Determine the (X, Y) coordinate at the center of the cell enclosing the given text.  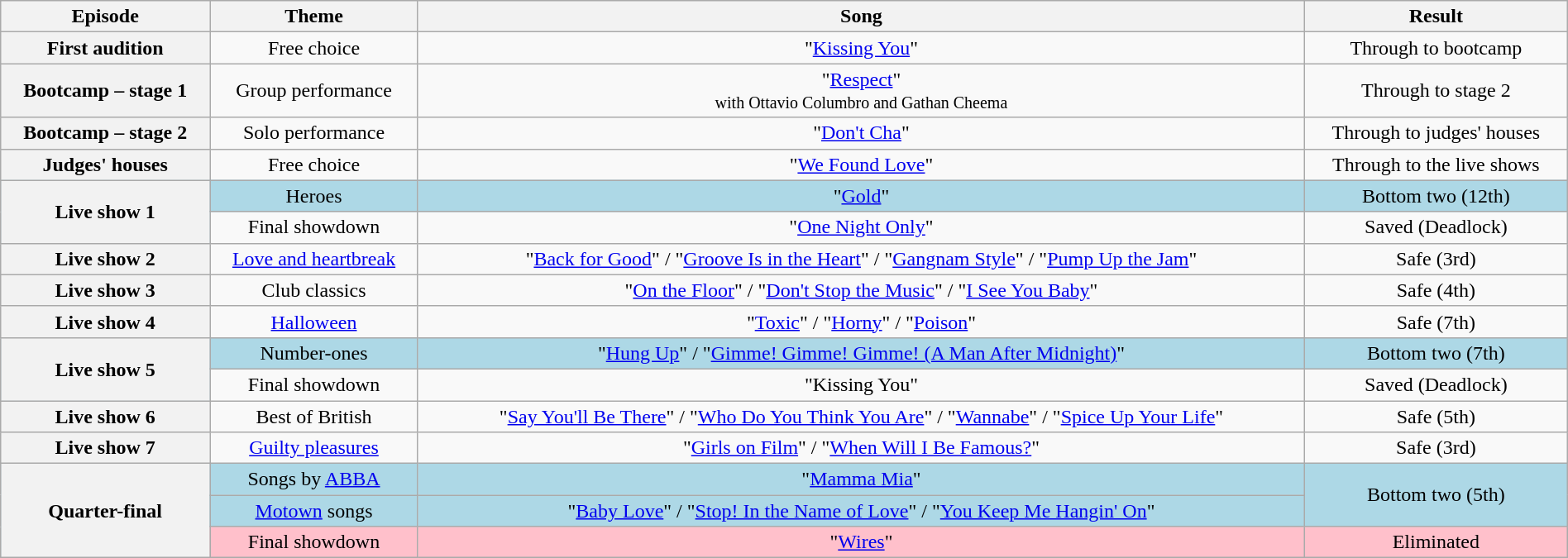
Bootcamp – stage 1 (106, 91)
Live show 3 (106, 290)
Songs by ABBA (314, 479)
"Baby Love" / "Stop! In the Name of Love" / "You Keep Me Hangin' On" (861, 511)
Through to stage 2 (1436, 91)
Judges' houses (106, 165)
Episode (106, 17)
"On the Floor" / "Don't Stop the Music" / "I See You Baby" (861, 290)
Song (861, 17)
Theme (314, 17)
Result (1436, 17)
Live show 1 (106, 212)
First audition (106, 48)
Number-ones (314, 353)
Club classics (314, 290)
"Say You'll Be There" / "Who Do You Think You Are" / "Wannabe" / "Spice Up Your Life" (861, 416)
Safe (7th) (1436, 322)
Quarter-final (106, 511)
Through to judges' houses (1436, 133)
"Don't Cha" (861, 133)
"Mamma Mia" (861, 479)
Safe (4th) (1436, 290)
Live show 7 (106, 448)
Live show 4 (106, 322)
Safe (5th) (1436, 416)
Bottom two (12th) (1436, 196)
Eliminated (1436, 542)
"Toxic" / "Horny" / "Poison" (861, 322)
"Back for Good" / "Groove Is in the Heart" / "Gangnam Style" / "Pump Up the Jam" (861, 259)
Group performance (314, 91)
"One Night Only" (861, 227)
Guilty pleasures (314, 448)
"Hung Up" / "Gimme! Gimme! Gimme! (A Man After Midnight)" (861, 353)
"Girls on Film" / "When Will I Be Famous?" (861, 448)
Love and heartbreak (314, 259)
Heroes (314, 196)
Best of British (314, 416)
Bootcamp – stage 2 (106, 133)
Halloween (314, 322)
Bottom two (5th) (1436, 495)
"Gold" (861, 196)
Live show 2 (106, 259)
Bottom two (7th) (1436, 353)
"Wires" (861, 542)
"Respect"with Ottavio Columbro and Gathan Cheema (861, 91)
"We Found Love" (861, 165)
Solo performance (314, 133)
Live show 5 (106, 369)
Through to the live shows (1436, 165)
Live show 6 (106, 416)
Through to bootcamp (1436, 48)
Motown songs (314, 511)
